Pinpoint the cell where the given text exists, returning its [X, Y] midpoint coordinate. 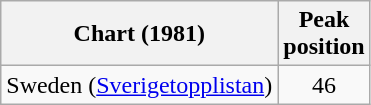
Sweden (Sverigetopplistan) [140, 85]
Chart (1981) [140, 34]
Peakposition [324, 34]
46 [324, 85]
